Return (X, Y) of the center of cell containing provided text 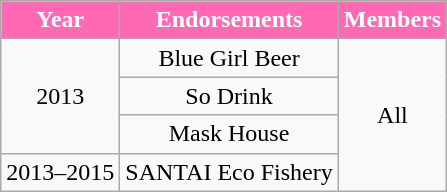
All (392, 115)
Endorsements (229, 20)
Members (392, 20)
SANTAI Eco Fishery (229, 172)
Year (60, 20)
Blue Girl Beer (229, 58)
2013–2015 (60, 172)
Mask House (229, 134)
2013 (60, 96)
So Drink (229, 96)
